From the cell containing the given text, extract its center point as [x, y] coordinate. 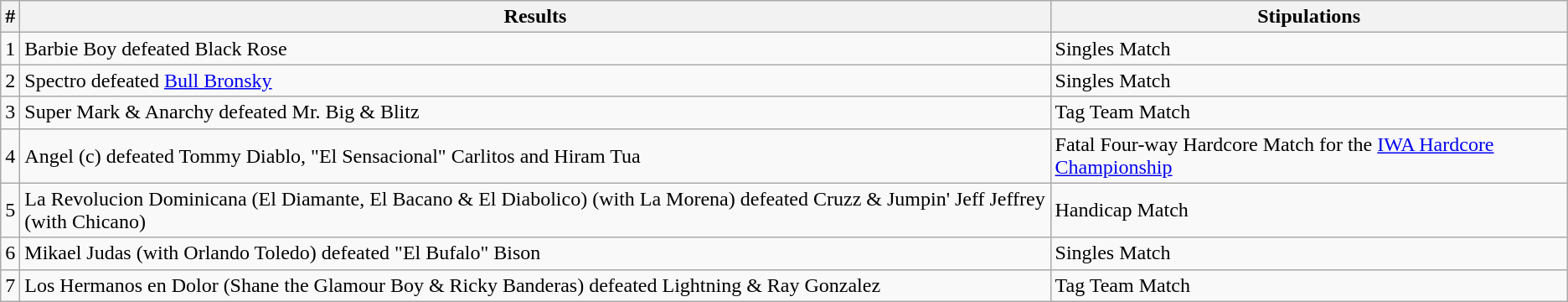
Results [535, 17]
2 [10, 81]
# [10, 17]
7 [10, 285]
4 [10, 156]
Mikael Judas (with Orlando Toledo) defeated "El Bufalo" Bison [535, 253]
Angel (c) defeated Tommy Diablo, "El Sensacional" Carlitos and Hiram Tua [535, 156]
1 [10, 49]
Barbie Boy defeated Black Rose [535, 49]
Fatal Four-way Hardcore Match for the IWA Hardcore Championship [1308, 156]
Stipulations [1308, 17]
Handicap Match [1308, 210]
5 [10, 210]
Los Hermanos en Dolor (Shane the Glamour Boy & Ricky Banderas) defeated Lightning & Ray Gonzalez [535, 285]
Super Mark & Anarchy defeated Mr. Big & Blitz [535, 112]
6 [10, 253]
Spectro defeated Bull Bronsky [535, 81]
La Revolucion Dominicana (El Diamante, El Bacano & El Diabolico) (with La Morena) defeated Cruzz & Jumpin' Jeff Jeffrey (with Chicano) [535, 210]
3 [10, 112]
